Search for the cell housing the specified text and yield its [x, y] center coordinate. 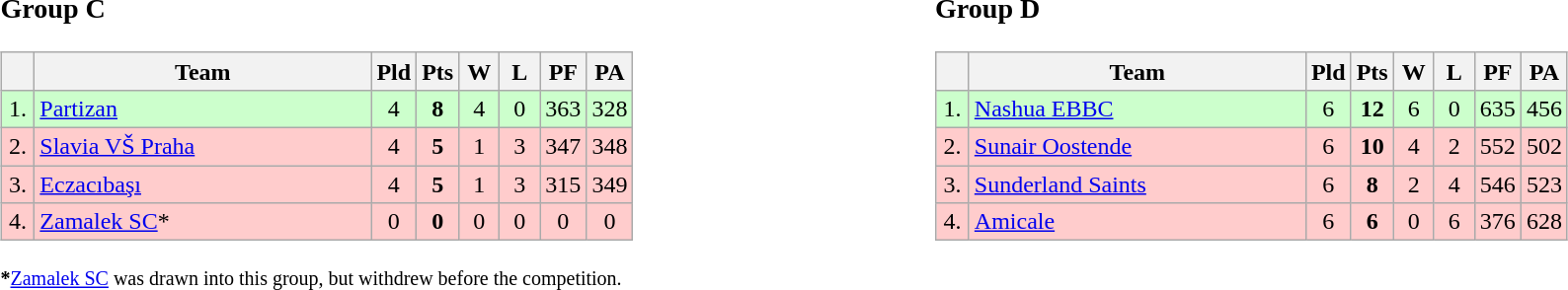
10 [1372, 147]
456 [1544, 109]
546 [1497, 184]
349 [610, 184]
Nashua EBBC [1137, 109]
502 [1544, 147]
Slavia VŠ Praha [203, 147]
Sunair Oostende [1137, 147]
635 [1497, 109]
Eczacıbaşı [203, 184]
Amicale [1137, 222]
Partizan [203, 109]
Zamalek SC* [203, 222]
Sunderland Saints [1137, 184]
328 [610, 109]
363 [563, 109]
628 [1544, 222]
347 [563, 147]
12 [1372, 109]
376 [1497, 222]
348 [610, 147]
523 [1544, 184]
552 [1497, 147]
315 [563, 184]
